Return the [X, Y] coordinate for the center point of the cell that contains the specified text.  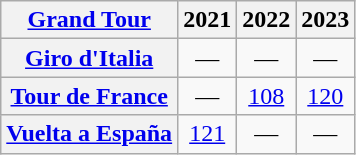
108 [266, 96]
121 [208, 134]
2022 [266, 20]
Vuelta a España [90, 134]
Giro d'Italia [90, 58]
2023 [326, 20]
120 [326, 96]
2021 [208, 20]
Grand Tour [90, 20]
Tour de France [90, 96]
